Return the (x, y) coordinate for the center point of the cell that contains the specified text.  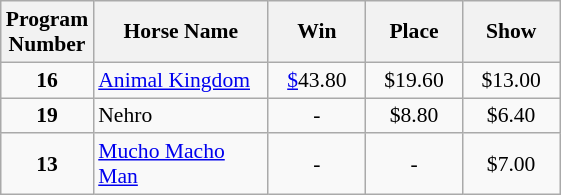
$43.80 (316, 80)
Show (512, 32)
Nehro (180, 116)
$6.40 (512, 116)
$19.60 (414, 80)
$13.00 (512, 80)
Mucho Macho Man (180, 164)
13 (47, 164)
19 (47, 116)
$7.00 (512, 164)
Horse Name (180, 32)
Win (316, 32)
16 (47, 80)
Place (414, 32)
Animal Kingdom (180, 80)
ProgramNumber (47, 32)
$8.80 (414, 116)
